Return [X, Y] of the center of cell containing provided text 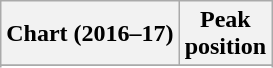
Chart (2016–17) [90, 34]
Peakposition [225, 34]
